Scan for the cell matching the given text and deliver its [X, Y] coordinate at center. 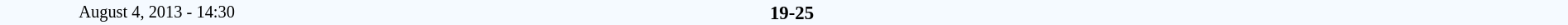
19-25 [791, 12]
August 4, 2013 - 14:30 [157, 12]
